Return (x, y) of the center of cell containing provided text 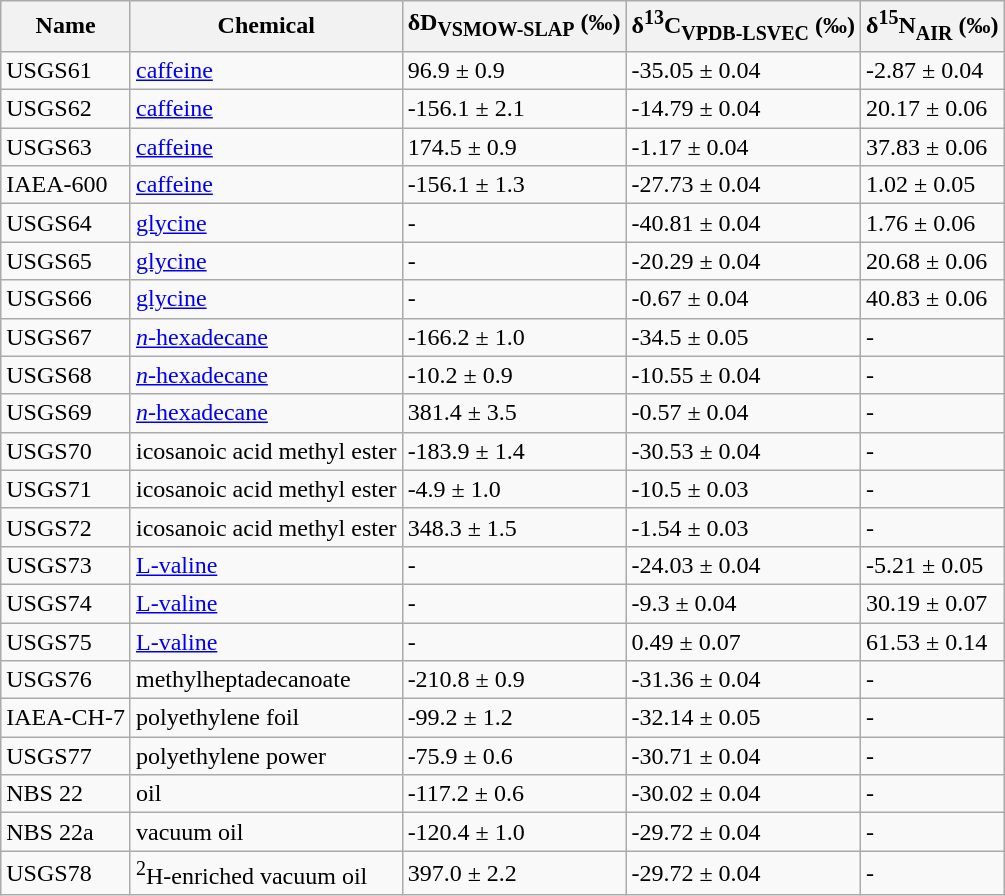
-24.03 ± 0.04 (744, 565)
-31.36 ± 0.04 (744, 680)
-166.2 ± 1.0 (514, 337)
-156.1 ± 1.3 (514, 185)
174.5 ± 0.9 (514, 147)
1.02 ± 0.05 (933, 185)
-2.87 ± 0.04 (933, 71)
USGS73 (66, 565)
-10.55 ± 0.04 (744, 375)
-27.73 ± 0.04 (744, 185)
-34.5 ± 0.05 (744, 337)
-156.1 ± 2.1 (514, 109)
-35.05 ± 0.04 (744, 71)
IAEA-CH-7 (66, 718)
USGS72 (66, 527)
Chemical (266, 26)
methylheptadecanoate (266, 680)
USGS65 (66, 261)
-5.21 ± 0.05 (933, 565)
USGS69 (66, 413)
USGS62 (66, 109)
USGS74 (66, 603)
61.53 ± 0.14 (933, 642)
397.0 ± 2.2 (514, 874)
-20.29 ± 0.04 (744, 261)
δ13CVPDB-LSVEC (‰) (744, 26)
-1.54 ± 0.03 (744, 527)
-75.9 ± 0.6 (514, 756)
USGS70 (66, 451)
-117.2 ± 0.6 (514, 794)
NBS 22 (66, 794)
2H-enriched vacuum oil (266, 874)
30.19 ± 0.07 (933, 603)
Name (66, 26)
96.9 ± 0.9 (514, 71)
-0.67 ± 0.04 (744, 299)
348.3 ± 1.5 (514, 527)
δ15NAIR (‰) (933, 26)
-183.9 ± 1.4 (514, 451)
USGS67 (66, 337)
-14.79 ± 0.04 (744, 109)
polyethylene foil (266, 718)
-0.57 ± 0.04 (744, 413)
-99.2 ± 1.2 (514, 718)
oil (266, 794)
-9.3 ± 0.04 (744, 603)
USGS71 (66, 489)
40.83 ± 0.06 (933, 299)
USGS68 (66, 375)
-30.53 ± 0.04 (744, 451)
20.17 ± 0.06 (933, 109)
-30.71 ± 0.04 (744, 756)
-210.8 ± 0.9 (514, 680)
-10.2 ± 0.9 (514, 375)
-40.81 ± 0.04 (744, 223)
USGS63 (66, 147)
vacuum oil (266, 832)
0.49 ± 0.07 (744, 642)
USGS76 (66, 680)
-1.17 ± 0.04 (744, 147)
IAEA-600 (66, 185)
USGS75 (66, 642)
USGS66 (66, 299)
-4.9 ± 1.0 (514, 489)
USGS78 (66, 874)
-120.4 ± 1.0 (514, 832)
δDVSMOW-SLAP (‰) (514, 26)
USGS64 (66, 223)
USGS61 (66, 71)
-32.14 ± 0.05 (744, 718)
1.76 ± 0.06 (933, 223)
37.83 ± 0.06 (933, 147)
NBS 22a (66, 832)
USGS77 (66, 756)
polyethylene power (266, 756)
20.68 ± 0.06 (933, 261)
381.4 ± 3.5 (514, 413)
-30.02 ± 0.04 (744, 794)
-10.5 ± 0.03 (744, 489)
